Extract the [x, y] coordinate from the center of the cell holding the provided text.  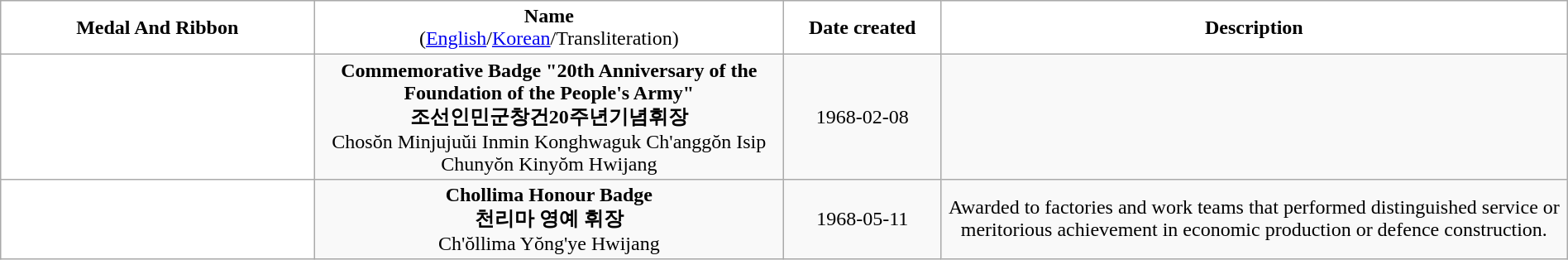
Date created [862, 28]
Chollima Honour Badge천리마 영예 휘장Ch'ŏllima Yŏng'ye Hwijang [549, 219]
Awarded to factories and work teams that performed distinguished service or meritorious achievement in economic production or defence construction. [1254, 219]
Medal And Ribbon [157, 28]
1968-02-08 [862, 118]
1968-05-11 [862, 219]
Description [1254, 28]
Name(English/Korean/Transliteration) [549, 28]
